Return [x, y] of the center of cell containing provided text 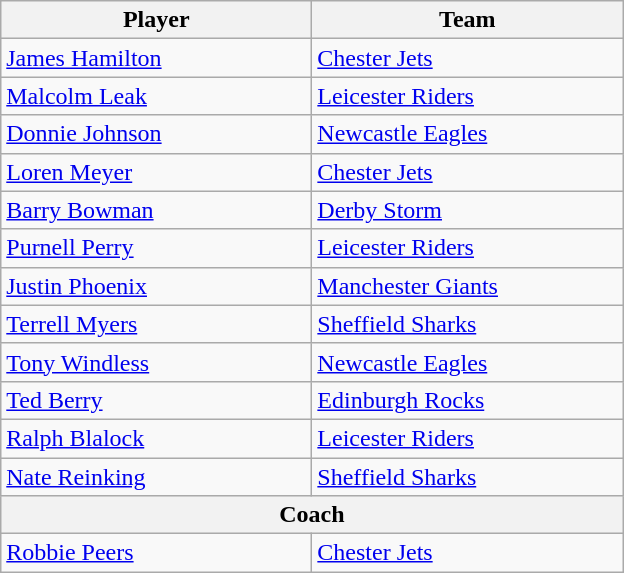
Edinburgh Rocks [468, 400]
Coach [312, 515]
James Hamilton [156, 58]
Ted Berry [156, 400]
Donnie Johnson [156, 134]
Manchester Giants [468, 286]
Ralph Blalock [156, 438]
Nate Reinking [156, 477]
Derby Storm [468, 210]
Loren Meyer [156, 172]
Malcolm Leak [156, 96]
Player [156, 20]
Team [468, 20]
Purnell Perry [156, 248]
Barry Bowman [156, 210]
Tony Windless [156, 362]
Terrell Myers [156, 324]
Justin Phoenix [156, 286]
Robbie Peers [156, 553]
